Determine the [x, y] coordinate at the center of the cell enclosing the given text.  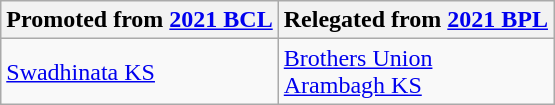
Promoted from 2021 BCL [140, 20]
Brothers UnionArambagh KS [416, 72]
Relegated from 2021 BPL [416, 20]
Swadhinata KS [140, 72]
